Identify which cell holds the provided text, then report its (X, Y) central coordinate. 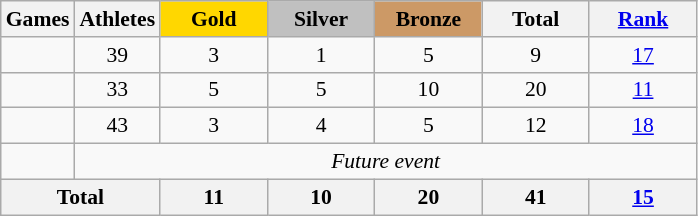
Athletes (117, 19)
39 (117, 55)
15 (642, 197)
4 (320, 126)
Games (38, 19)
12 (536, 126)
Gold (214, 19)
17 (642, 55)
Silver (320, 19)
18 (642, 126)
Future event (385, 162)
9 (536, 55)
Bronze (428, 19)
43 (117, 126)
Rank (642, 19)
1 (320, 55)
33 (117, 90)
41 (536, 197)
